Pinpoint the cell where the given text exists, returning its [X, Y] midpoint coordinate. 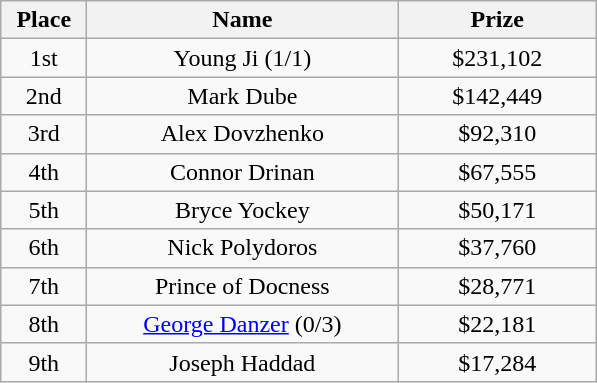
5th [44, 210]
9th [44, 362]
$142,449 [498, 96]
$28,771 [498, 286]
3rd [44, 134]
Joseph Haddad [242, 362]
$22,181 [498, 324]
Nick Polydoros [242, 248]
Connor Drinan [242, 172]
1st [44, 58]
Alex Dovzhenko [242, 134]
$231,102 [498, 58]
4th [44, 172]
Bryce Yockey [242, 210]
$17,284 [498, 362]
Mark Dube [242, 96]
6th [44, 248]
Name [242, 20]
$67,555 [498, 172]
$50,171 [498, 210]
8th [44, 324]
2nd [44, 96]
George Danzer (0/3) [242, 324]
$92,310 [498, 134]
7th [44, 286]
Prince of Docness [242, 286]
$37,760 [498, 248]
Place [44, 20]
Young Ji (1/1) [242, 58]
Prize [498, 20]
